Scan for the cell matching the given text and deliver its [x, y] coordinate at center. 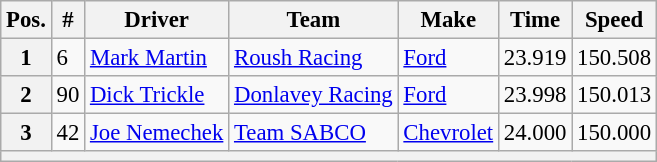
150.013 [614, 95]
24.000 [534, 133]
Make [448, 20]
Roush Racing [314, 58]
Dick Trickle [157, 95]
2 [26, 95]
6 [68, 58]
Donlavey Racing [314, 95]
150.508 [614, 58]
Team [314, 20]
Chevrolet [448, 133]
Mark Martin [157, 58]
1 [26, 58]
Driver [157, 20]
150.000 [614, 133]
# [68, 20]
90 [68, 95]
Pos. [26, 20]
3 [26, 133]
Time [534, 20]
Speed [614, 20]
Team SABCO [314, 133]
23.919 [534, 58]
23.998 [534, 95]
42 [68, 133]
Joe Nemechek [157, 133]
